From the cell containing the given text, extract its center point as [x, y] coordinate. 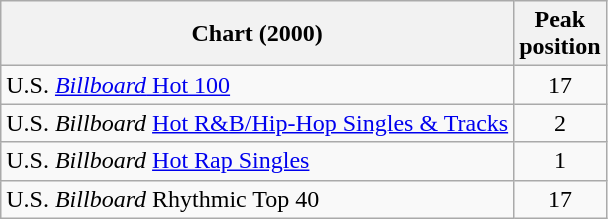
U.S. Billboard Hot 100 [258, 85]
U.S. Billboard Hot R&B/Hip-Hop Singles & Tracks [258, 123]
U.S. Billboard Hot Rap Singles [258, 161]
1 [560, 161]
2 [560, 123]
Chart (2000) [258, 34]
Peakposition [560, 34]
U.S. Billboard Rhythmic Top 40 [258, 199]
